Locate the cell with the specified text and output its (X, Y) center coordinate. 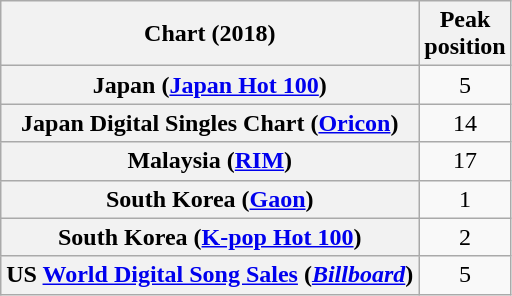
US World Digital Song Sales (Billboard) (210, 275)
Japan Digital Singles Chart (Oricon) (210, 123)
Peakposition (465, 34)
Chart (2018) (210, 34)
14 (465, 123)
1 (465, 199)
Malaysia (RIM) (210, 161)
South Korea (Gaon) (210, 199)
2 (465, 237)
17 (465, 161)
South Korea (K-pop Hot 100) (210, 237)
Japan (Japan Hot 100) (210, 85)
